Find where the given text appears and provide that cell's center as [X, Y] coordinate. 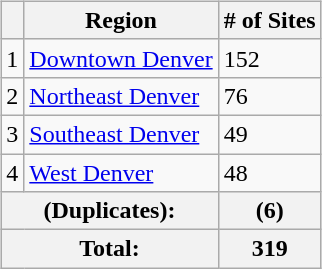
49 [270, 134]
Total: [110, 249]
4 [12, 173]
76 [270, 96]
(6) [270, 211]
1 [12, 58]
Southeast Denver [121, 134]
3 [12, 134]
# of Sites [270, 20]
(Duplicates): [110, 211]
152 [270, 58]
Downtown Denver [121, 58]
Northeast Denver [121, 96]
West Denver [121, 173]
2 [12, 96]
319 [270, 249]
Region [121, 20]
48 [270, 173]
